For the text-containing cell, return its midpoint in (x, y) coordinate format. 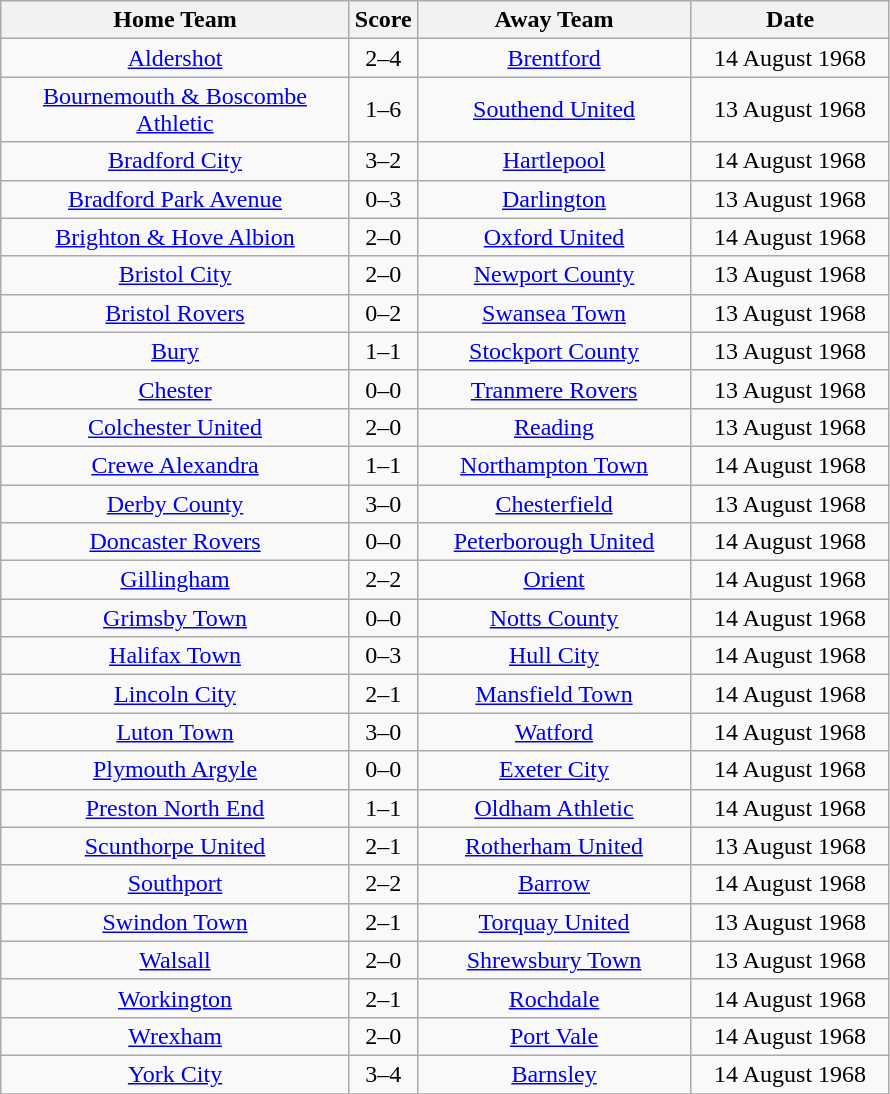
Scunthorpe United (176, 846)
Darlington (554, 199)
Southport (176, 884)
Barrow (554, 884)
Bristol Rovers (176, 313)
Brighton & Hove Albion (176, 237)
Oldham Athletic (554, 808)
Tranmere Rovers (554, 389)
3–2 (383, 161)
Reading (554, 427)
Chesterfield (554, 503)
Port Vale (554, 1036)
Mansfield Town (554, 694)
Hull City (554, 656)
Orient (554, 580)
Gillingham (176, 580)
Grimsby Town (176, 618)
Watford (554, 732)
2–4 (383, 58)
Plymouth Argyle (176, 770)
Brentford (554, 58)
Shrewsbury Town (554, 960)
Preston North End (176, 808)
Oxford United (554, 237)
Luton Town (176, 732)
Bournemouth & Boscombe Athletic (176, 110)
Bristol City (176, 275)
Lincoln City (176, 694)
Barnsley (554, 1074)
Bury (176, 351)
Swindon Town (176, 922)
0–2 (383, 313)
Score (383, 20)
Torquay United (554, 922)
Home Team (176, 20)
Workington (176, 998)
Aldershot (176, 58)
Bradford Park Avenue (176, 199)
Bradford City (176, 161)
York City (176, 1074)
Swansea Town (554, 313)
Derby County (176, 503)
Doncaster Rovers (176, 542)
Crewe Alexandra (176, 465)
Notts County (554, 618)
Southend United (554, 110)
Exeter City (554, 770)
Rotherham United (554, 846)
Away Team (554, 20)
Hartlepool (554, 161)
Chester (176, 389)
Walsall (176, 960)
1–6 (383, 110)
3–4 (383, 1074)
Stockport County (554, 351)
Wrexham (176, 1036)
Colchester United (176, 427)
Northampton Town (554, 465)
Peterborough United (554, 542)
Newport County (554, 275)
Halifax Town (176, 656)
Date (790, 20)
Rochdale (554, 998)
